Output the [x, y] coordinate of the center of the cell containing the given text.  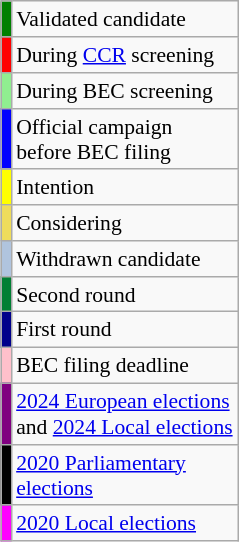
During BEC screening [124, 91]
Second round [124, 294]
Official campaignbefore BEC filing [124, 138]
Validated candidate [124, 19]
First round [124, 330]
2020 Parliamentaryelections [124, 474]
2020 Local elections [124, 523]
Intention [124, 187]
Withdrawn candidate [124, 259]
2024 European electionsand 2024 Local elections [124, 414]
BEC filing deadline [124, 365]
Considering [124, 223]
During CCR screening [124, 55]
